Pinpoint the cell where the given text exists, returning its [X, Y] midpoint coordinate. 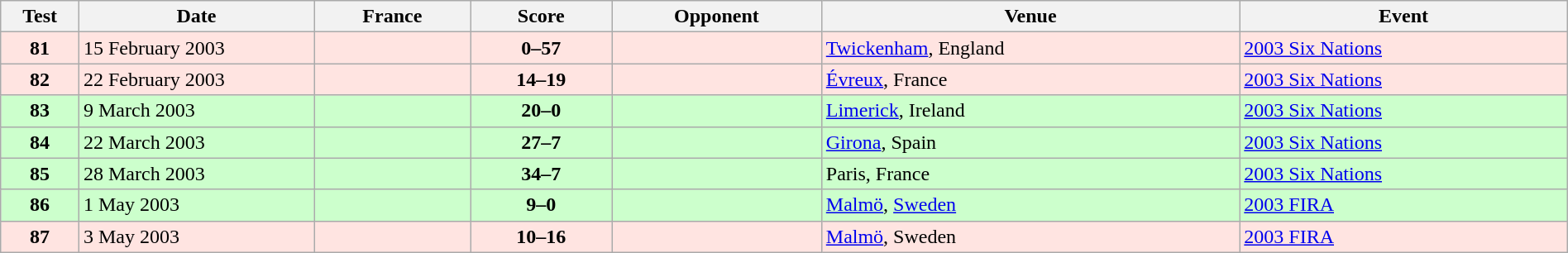
3 May 2003 [196, 236]
Twickenham, England [1030, 48]
20–0 [541, 111]
86 [40, 205]
Girona, Spain [1030, 142]
Test [40, 17]
27–7 [541, 142]
15 February 2003 [196, 48]
1 May 2003 [196, 205]
81 [40, 48]
85 [40, 174]
Opponent [717, 17]
0–57 [541, 48]
France [392, 17]
83 [40, 111]
Date [196, 17]
22 February 2003 [196, 79]
Évreux, France [1030, 79]
14–19 [541, 79]
22 March 2003 [196, 142]
Venue [1030, 17]
Event [1403, 17]
28 March 2003 [196, 174]
10–16 [541, 236]
Limerick, Ireland [1030, 111]
Paris, France [1030, 174]
34–7 [541, 174]
Score [541, 17]
87 [40, 236]
82 [40, 79]
9 March 2003 [196, 111]
84 [40, 142]
9–0 [541, 205]
